For the text-containing cell, return its midpoint in (X, Y) coordinate format. 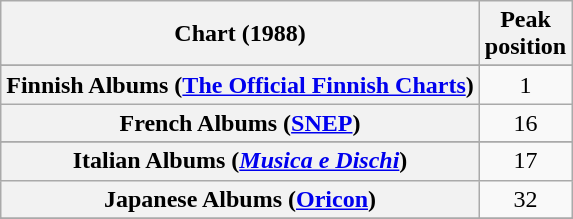
Chart (1988) (240, 34)
Peakposition (525, 34)
Japanese Albums (Oricon) (240, 199)
Finnish Albums (The Official Finnish Charts) (240, 85)
French Albums (SNEP) (240, 123)
17 (525, 161)
1 (525, 85)
Italian Albums (Musica e Dischi) (240, 161)
16 (525, 123)
32 (525, 199)
